Find where the given text appears and provide that cell's center as [x, y] coordinate. 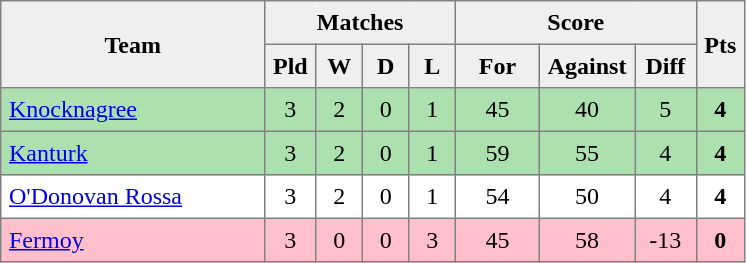
54 [497, 197]
-13 [666, 240]
Matches [360, 23]
For [497, 66]
D [385, 66]
Diff [666, 66]
58 [586, 240]
O'Donovan Rossa [133, 197]
Team [133, 44]
Against [586, 66]
Knocknagree [133, 110]
Kanturk [133, 153]
Pld [290, 66]
59 [497, 153]
5 [666, 110]
55 [586, 153]
Pts [720, 44]
Fermoy [133, 240]
L [432, 66]
50 [586, 197]
Score [576, 23]
40 [586, 110]
W [339, 66]
